Scan for the cell matching the given text and deliver its (X, Y) coordinate at center. 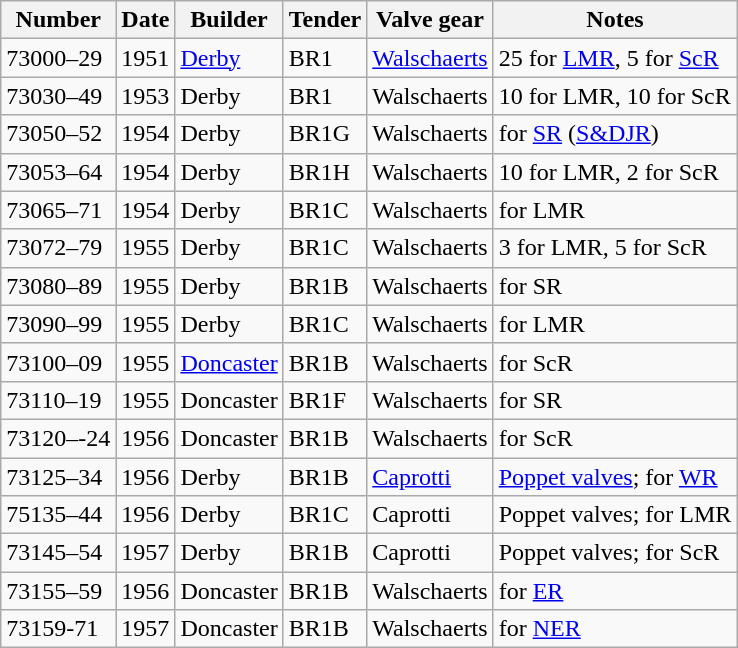
Builder (229, 20)
73125–34 (58, 477)
Number (58, 20)
73090–99 (58, 324)
for SR (S&DJR) (615, 134)
3 for LMR, 5 for ScR (615, 248)
73100–09 (58, 362)
10 for LMR, 2 for ScR (615, 172)
Poppet valves; for LMR (615, 515)
10 for LMR, 10 for ScR (615, 96)
Poppet valves; for ScR (615, 553)
75135–44 (58, 515)
73080–89 (58, 286)
73145–54 (58, 553)
73030–49 (58, 96)
73110–19 (58, 400)
73000–29 (58, 58)
73050–52 (58, 134)
73120–-24 (58, 438)
BR1H (325, 172)
BR1F (325, 400)
Valve gear (430, 20)
for NER (615, 629)
73155–59 (58, 591)
73159-71 (58, 629)
Notes (615, 20)
73053–64 (58, 172)
Poppet valves; for WR (615, 477)
73072–79 (58, 248)
Date (146, 20)
73065–71 (58, 210)
25 for LMR, 5 for ScR (615, 58)
Tender (325, 20)
1951 (146, 58)
BR1G (325, 134)
1953 (146, 96)
for ER (615, 591)
